Determine the [X, Y] coordinate at the center of the cell enclosing the given text.  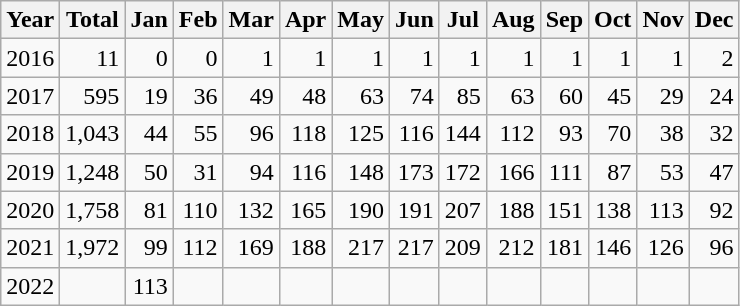
49 [251, 96]
45 [613, 96]
138 [613, 210]
Feb [198, 20]
1,972 [92, 248]
2019 [30, 172]
2017 [30, 96]
118 [305, 134]
24 [714, 96]
47 [714, 172]
11 [92, 58]
595 [92, 96]
144 [462, 134]
74 [415, 96]
94 [251, 172]
Total [92, 20]
Oct [613, 20]
212 [513, 248]
126 [663, 248]
2020 [30, 210]
19 [149, 96]
48 [305, 96]
29 [663, 96]
Mar [251, 20]
Jun [415, 20]
70 [613, 134]
2022 [30, 286]
Year [30, 20]
148 [361, 172]
Aug [513, 20]
92 [714, 210]
Jul [462, 20]
Apr [305, 20]
111 [564, 172]
81 [149, 210]
85 [462, 96]
1,248 [92, 172]
146 [613, 248]
125 [361, 134]
169 [251, 248]
Nov [663, 20]
99 [149, 248]
May [361, 20]
207 [462, 210]
32 [714, 134]
151 [564, 210]
1,043 [92, 134]
60 [564, 96]
191 [415, 210]
Sep [564, 20]
2021 [30, 248]
209 [462, 248]
173 [415, 172]
55 [198, 134]
53 [663, 172]
2016 [30, 58]
87 [613, 172]
93 [564, 134]
Dec [714, 20]
2 [714, 58]
44 [149, 134]
190 [361, 210]
50 [149, 172]
166 [513, 172]
181 [564, 248]
132 [251, 210]
110 [198, 210]
165 [305, 210]
Jan [149, 20]
2018 [30, 134]
1,758 [92, 210]
172 [462, 172]
31 [198, 172]
38 [663, 134]
36 [198, 96]
